Find where the given text appears and provide that cell's center as (x, y) coordinate. 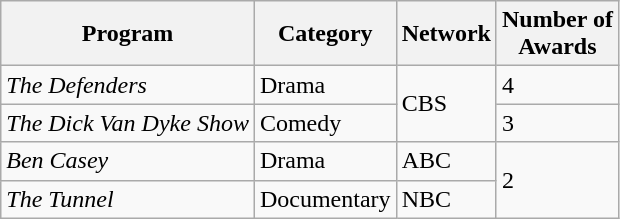
ABC (446, 161)
2 (557, 180)
Category (325, 34)
Network (446, 34)
Documentary (325, 199)
The Tunnel (128, 199)
The Dick Van Dyke Show (128, 123)
Comedy (325, 123)
The Defenders (128, 85)
Number ofAwards (557, 34)
Program (128, 34)
CBS (446, 104)
Ben Casey (128, 161)
4 (557, 85)
3 (557, 123)
NBC (446, 199)
